Provide the (X, Y) coordinate of the cell's center where the given text is located.  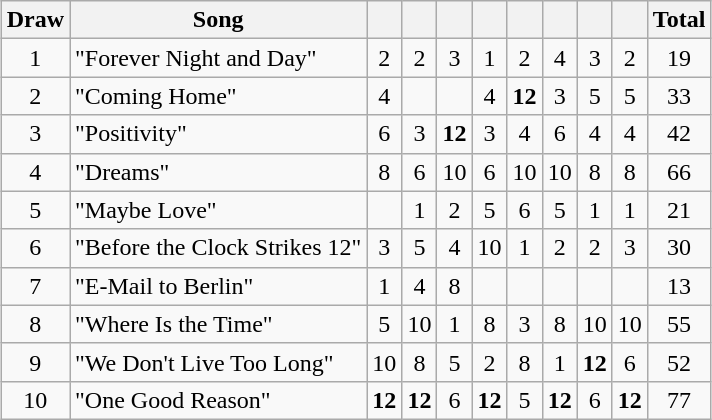
55 (679, 324)
"Dreams" (218, 172)
Draw (35, 20)
"We Don't Live Too Long" (218, 362)
"Forever Night and Day" (218, 58)
"Positivity" (218, 134)
7 (35, 286)
Total (679, 20)
77 (679, 400)
"Maybe Love" (218, 210)
"E-Mail to Berlin" (218, 286)
"Coming Home" (218, 96)
42 (679, 134)
52 (679, 362)
"Where Is the Time" (218, 324)
33 (679, 96)
"Before the Clock Strikes 12" (218, 248)
19 (679, 58)
66 (679, 172)
30 (679, 248)
21 (679, 210)
9 (35, 362)
Song (218, 20)
"One Good Reason" (218, 400)
13 (679, 286)
